For the text-containing cell, return its midpoint in (X, Y) coordinate format. 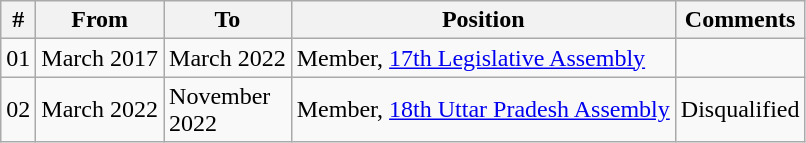
November2022 (228, 110)
March 2017 (100, 58)
From (100, 20)
01 (18, 58)
Member, 18th Uttar Pradesh Assembly (483, 110)
To (228, 20)
Member, 17th Legislative Assembly (483, 58)
Comments (740, 20)
Position (483, 20)
Disqualified (740, 110)
# (18, 20)
02 (18, 110)
